Provide the [X, Y] coordinate of the cell's center where the given text is located.  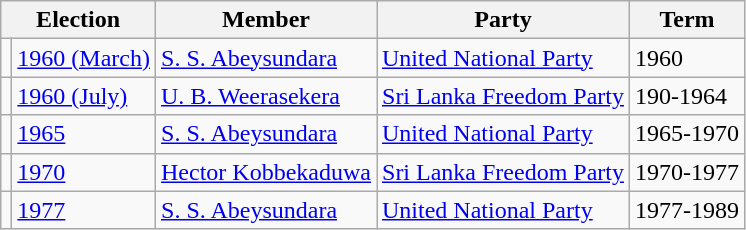
190-1964 [688, 96]
U. B. Weerasekera [266, 96]
1960 (March) [84, 58]
1977 [84, 210]
1970-1977 [688, 172]
Member [266, 20]
Hector Kobbekaduwa [266, 172]
1965-1970 [688, 134]
1970 [84, 172]
1960 (July) [84, 96]
Party [502, 20]
1977-1989 [688, 210]
Term [688, 20]
1960 [688, 58]
1965 [84, 134]
Election [78, 20]
